From the cell containing the given text, extract its center point as [x, y] coordinate. 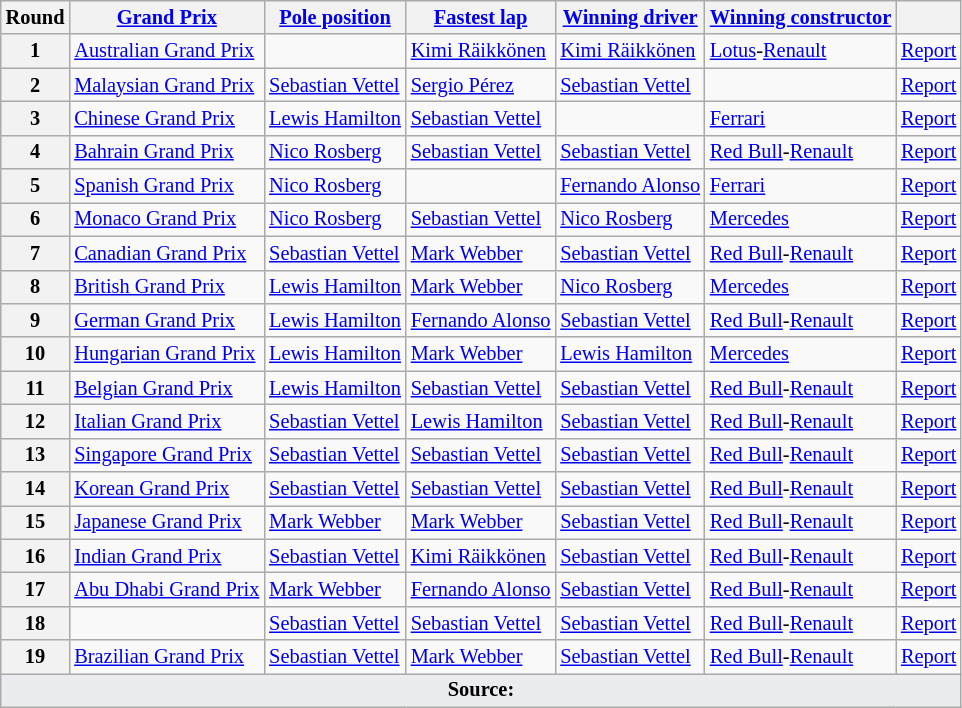
Spanish Grand Prix [166, 186]
Grand Prix [166, 17]
Source: [481, 690]
Winning driver [630, 17]
12 [36, 421]
1 [36, 51]
17 [36, 589]
Hungarian Grand Prix [166, 354]
2 [36, 85]
Sergio Pérez [481, 85]
13 [36, 455]
9 [36, 320]
Fastest lap [481, 17]
Winning constructor [800, 17]
Singapore Grand Prix [166, 455]
Italian Grand Prix [166, 421]
Abu Dhabi Grand Prix [166, 589]
Lotus-Renault [800, 51]
Indian Grand Prix [166, 556]
5 [36, 186]
7 [36, 253]
Korean Grand Prix [166, 489]
Australian Grand Prix [166, 51]
German Grand Prix [166, 320]
14 [36, 489]
Pole position [335, 17]
18 [36, 623]
19 [36, 657]
British Grand Prix [166, 287]
Canadian Grand Prix [166, 253]
Belgian Grand Prix [166, 388]
4 [36, 152]
Monaco Grand Prix [166, 219]
Brazilian Grand Prix [166, 657]
6 [36, 219]
Round [36, 17]
Bahrain Grand Prix [166, 152]
3 [36, 118]
15 [36, 522]
16 [36, 556]
11 [36, 388]
Chinese Grand Prix [166, 118]
10 [36, 354]
Malaysian Grand Prix [166, 85]
8 [36, 287]
Japanese Grand Prix [166, 522]
